Output the (x, y) coordinate of the center of the cell containing the given text.  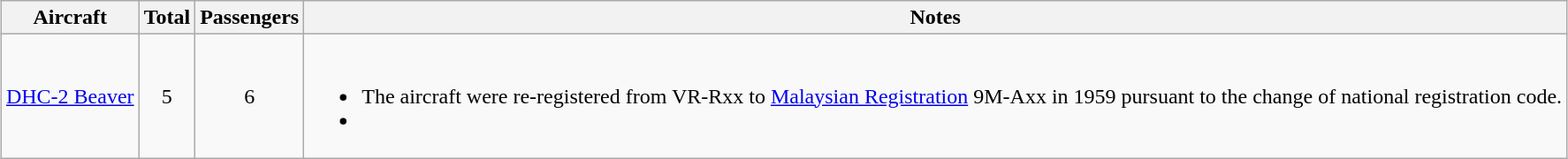
DHC-2 Beaver (70, 96)
Aircraft (70, 18)
5 (167, 96)
The aircraft were re-registered from VR-Rxx to Malaysian Registration 9M-Axx in 1959 pursuant to the change of national registration code. (935, 96)
Notes (935, 18)
6 (249, 96)
Total (167, 18)
Passengers (249, 18)
